Return (X, Y) of the center of cell containing provided text 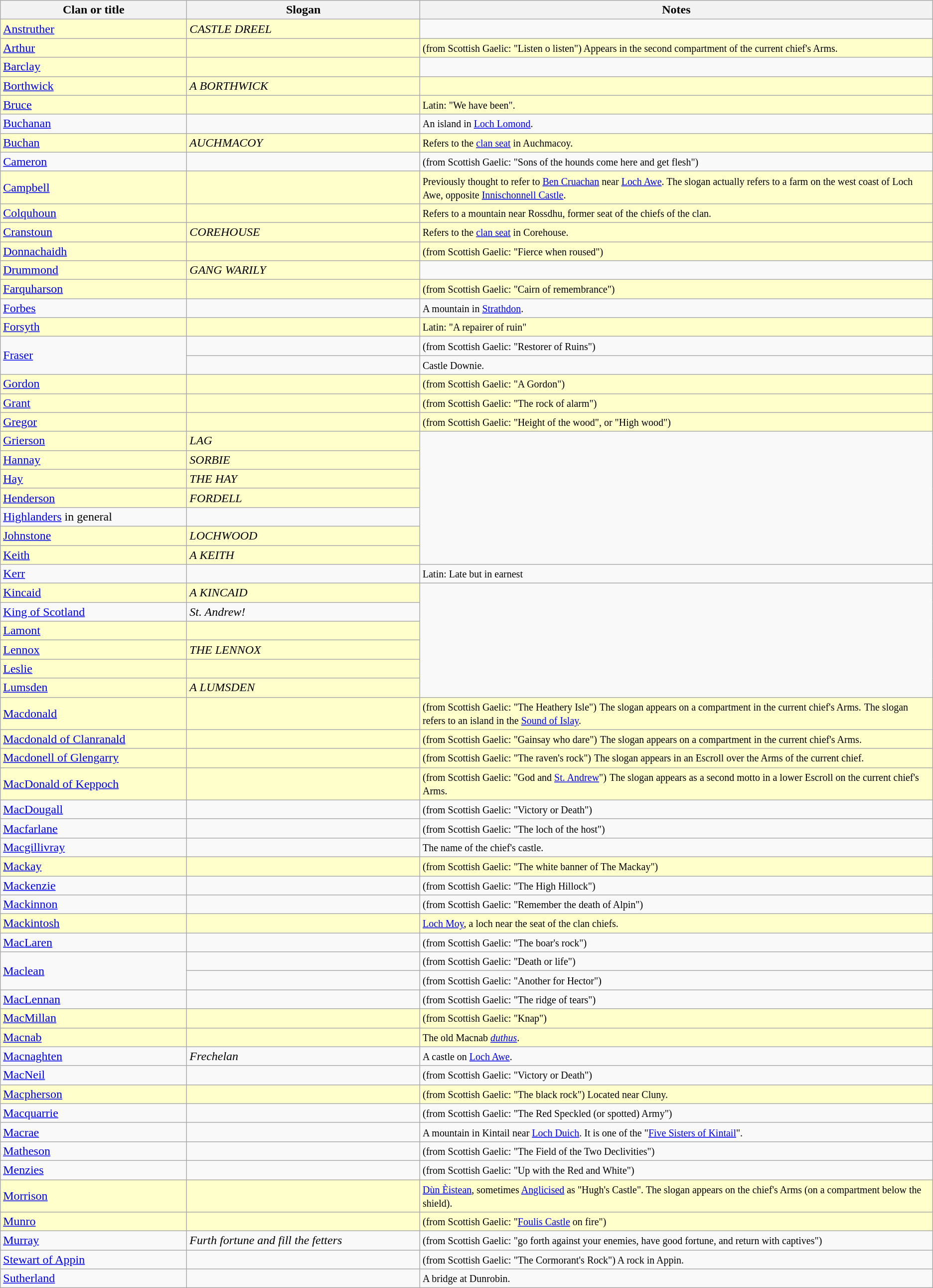
Maclean (94, 971)
GANG WARILY (304, 270)
A KINCAID (304, 593)
Kincaid (94, 593)
(from Scottish Gaelic: "The Red Speckled (or spotted) Army") (676, 1113)
MacDonald of Keppoch (94, 784)
COREHOUSE (304, 232)
Clan or title (94, 10)
King of Scotland (94, 612)
A castle on Loch Awe. (676, 1056)
Macgillivray (94, 847)
Refers to the clan seat in Corehouse. (676, 232)
MacLennan (94, 999)
Refers to a mountain near Rossdhu, former seat of the chiefs of the clan. (676, 213)
Farquharson (94, 289)
(from Scottish Gaelic: "Foulis Castle on fire") (676, 1222)
Henderson (94, 498)
A mountain in Kintail near Loch Duich. It is one of the "Five Sisters of Kintail". (676, 1132)
The old Macnab duthus. (676, 1037)
Anstruther (94, 29)
Castle Downie. (676, 365)
(from Scottish Gaelic: "Death or life") (676, 961)
THE LENNOX (304, 650)
Fraser (94, 356)
MacDougall (94, 809)
LAG (304, 441)
Macdonell of Glengarry (94, 758)
Hannay (94, 460)
The name of the chief's castle. (676, 847)
Macpherson (94, 1094)
Furth fortune and fill the fetters (304, 1241)
Lennox (94, 650)
Arthur (94, 48)
MacLaren (94, 942)
Mackenzie (94, 885)
Macquarrie (94, 1113)
A bridge at Dunrobin. (676, 1279)
AUCHMACOY (304, 143)
Stewart of Appin (94, 1260)
Kerr (94, 574)
Loch Moy, a loch near the seat of the clan chiefs. (676, 923)
(from Scottish Gaelic: "Up with the Red and White") (676, 1170)
Donnachaidh (94, 251)
Hay (94, 479)
Gregor (94, 422)
Cameron (94, 162)
Latin: Late but in earnest (676, 574)
Lumsden (94, 688)
Macrae (94, 1132)
Grant (94, 403)
(from Scottish Gaelic: "The Field of the Two Declivities") (676, 1151)
(from Scottish Gaelic: "Knap") (676, 1018)
Leslie (94, 669)
Buchanan (94, 124)
Menzies (94, 1170)
(from Scottish Gaelic: "The white banner of The Mackay") (676, 866)
Slogan (304, 10)
(from Scottish Gaelic: "The loch of the host") (676, 828)
(from Scottish Gaelic: "Fierce when roused") (676, 251)
Macdonald (94, 713)
(from Scottish Gaelic: "The boar's rock") (676, 942)
Drummond (94, 270)
Macdonald of Clanranald (94, 739)
Refers to the clan seat in Auchmacoy. (676, 143)
(from Scottish Gaelic: "A Gordon") (676, 384)
Morrison (94, 1196)
Mackinnon (94, 905)
Bruce (94, 105)
(from Scottish Gaelic: "The raven's rock") The slogan appears in an Escroll over the Arms of the current chief. (676, 758)
Macnab (94, 1037)
An island in Loch Lomond. (676, 124)
Macfarlane (94, 828)
Latin: "A repairer of ruin" (676, 327)
Murray (94, 1241)
FORDELL (304, 498)
Borthwick (94, 86)
(from Scottish Gaelic: "The rock of alarm") (676, 403)
Gordon (94, 384)
(from Scottish Gaelic: "The High Hillock") (676, 885)
Lamont (94, 631)
Cranstoun (94, 232)
SORBIE (304, 460)
Barclay (94, 67)
MacNeil (94, 1075)
A KEITH (304, 555)
(from Scottish Gaelic: "The black rock") Located near Cluny. (676, 1094)
(from Scottish Gaelic: "Listen o listen") Appears in the second compartment of the current chief's Arms. (676, 48)
A LUMSDEN (304, 688)
(from Scottish Gaelic: "Sons of the hounds come here and get flesh") (676, 162)
Buchan (94, 143)
MacMillan (94, 1018)
Grierson (94, 441)
St. Andrew! (304, 612)
Forbes (94, 308)
(from Scottish Gaelic: "Restorer of Ruins") (676, 346)
(from Scottish Gaelic: "go forth against your enemies, have good fortune, and return with captives") (676, 1241)
Mackintosh (94, 923)
Munro (94, 1222)
Colquhoun (94, 213)
Macnaghten (94, 1056)
Keith (94, 555)
Johnstone (94, 536)
Latin: "We have been". (676, 105)
Sutherland (94, 1279)
(from Scottish Gaelic: "The ridge of tears") (676, 999)
Highlanders in general (94, 517)
Notes (676, 10)
(from Scottish Gaelic: "God and St. Andrew") The slogan appears as a second motto in a lower Escroll on the current chief's Arms. (676, 784)
THE HAY (304, 479)
LOCHWOOD (304, 536)
(from Scottish Gaelic: "Cairn of remembrance") (676, 289)
Campbell (94, 187)
(from Scottish Gaelic: "Gainsay who dare") The slogan appears on a compartment in the current chief's Arms. (676, 739)
Dùn Èistean, sometimes Anglicised as "Hugh's Castle". The slogan appears on the chief's Arms (on a compartment below the shield). (676, 1196)
Frechelan (304, 1056)
(from Scottish Gaelic: "The Cormorant's Rock") A rock in Appin. (676, 1260)
Forsyth (94, 327)
(from Scottish Gaelic: "Remember the death of Alpin") (676, 905)
Mackay (94, 866)
A mountain in Strathdon. (676, 308)
A BORTHWICK (304, 86)
(from Scottish Gaelic: "Height of the wood", or "High wood") (676, 422)
(from Scottish Gaelic: "Another for Hector") (676, 980)
CASTLE DREEL (304, 29)
Matheson (94, 1151)
